Search for the cell housing the specified text and yield its (X, Y) center coordinate. 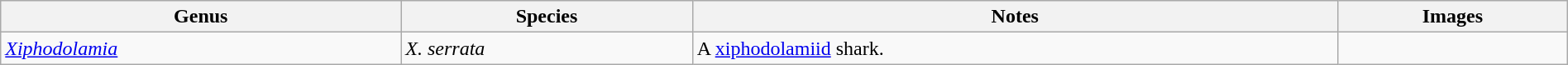
Images (1452, 17)
A xiphodolamiid shark. (1015, 48)
Species (547, 17)
Xiphodolamia (201, 48)
Notes (1015, 17)
Genus (201, 17)
X. serrata (547, 48)
